Search for the cell housing the specified text and yield its (X, Y) center coordinate. 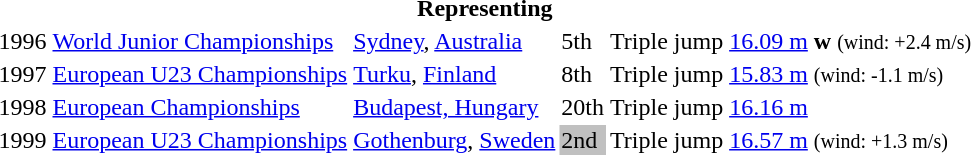
World Junior Championships (200, 41)
8th (583, 74)
Sydney, Australia (454, 41)
Gothenburg, Sweden (454, 140)
5th (583, 41)
European Championships (200, 107)
Budapest, Hungary (454, 107)
20th (583, 107)
Turku, Finland (454, 74)
2nd (583, 140)
